From the cell containing the given text, extract its center point as [x, y] coordinate. 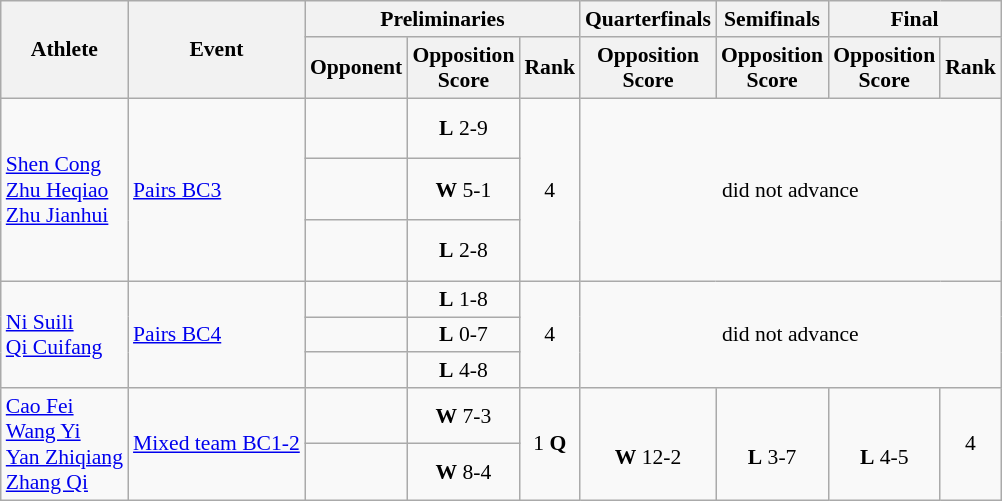
Cao Fei Wang Yi Yan Zhiqiang Zhang Qi [64, 444]
Final [914, 19]
W 7-3 [463, 416]
Shen Cong Zhu Heqiao Zhu Jianhui [64, 190]
Quarterfinals [648, 19]
L 2-9 [463, 128]
Pairs BC3 [216, 190]
L 3-7 [772, 444]
Pairs BC4 [216, 334]
Athlete [64, 50]
Mixed team BC1-2 [216, 444]
Ni Suili Qi Cuifang [64, 334]
L 2-8 [463, 250]
L 4-8 [463, 371]
L 4-5 [884, 444]
W 5-1 [463, 190]
Event [216, 50]
W 12-2 [648, 444]
L 0-7 [463, 335]
Preliminaries [442, 19]
W 8-4 [463, 472]
Semifinals [772, 19]
L 1-8 [463, 299]
Opponent [356, 68]
1 Q [550, 444]
